Search for the cell housing the specified text and yield its (x, y) center coordinate. 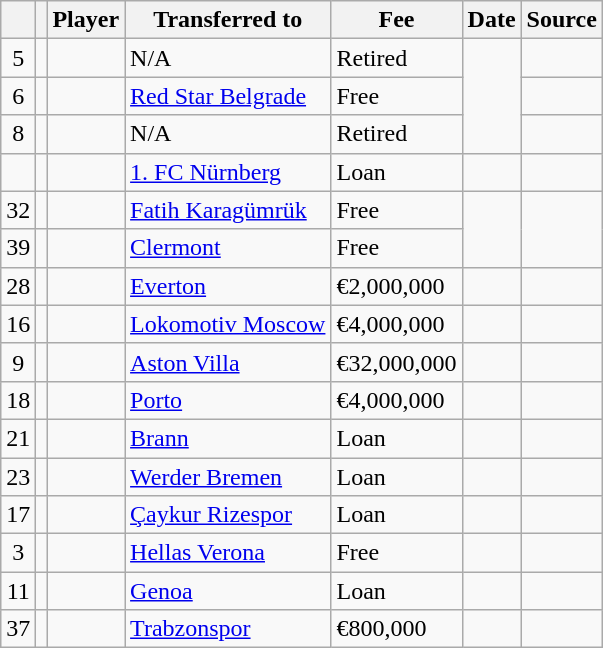
23 (18, 477)
Transferred to (228, 20)
Aston Villa (228, 362)
18 (18, 400)
21 (18, 438)
€800,000 (396, 629)
Everton (228, 286)
37 (18, 629)
€2,000,000 (396, 286)
3 (18, 553)
Date (492, 20)
6 (18, 96)
Clermont (228, 248)
5 (18, 58)
1. FC Nürnberg (228, 172)
Brann (228, 438)
Source (562, 20)
€32,000,000 (396, 362)
Fee (396, 20)
Genoa (228, 591)
16 (18, 324)
17 (18, 515)
32 (18, 210)
Çaykur Rizespor (228, 515)
Werder Bremen (228, 477)
39 (18, 248)
Player (86, 20)
11 (18, 591)
Red Star Belgrade (228, 96)
Lokomotiv Moscow (228, 324)
Trabzonspor (228, 629)
9 (18, 362)
Fatih Karagümrük (228, 210)
Porto (228, 400)
28 (18, 286)
8 (18, 134)
Hellas Verona (228, 553)
